Return the (X, Y) coordinate for the center point of the cell that contains the specified text.  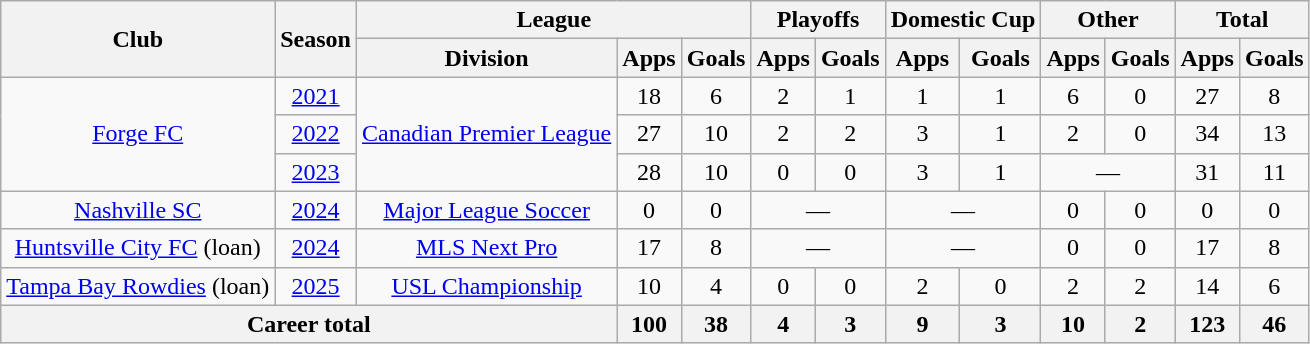
Playoffs (818, 20)
2022 (316, 134)
18 (649, 96)
MLS Next Pro (486, 248)
Canadian Premier League (486, 134)
League (553, 20)
2025 (316, 286)
Tampa Bay Rowdies (loan) (138, 286)
9 (922, 324)
14 (1207, 286)
100 (649, 324)
13 (1274, 134)
Other (1108, 20)
Major League Soccer (486, 210)
Club (138, 39)
46 (1274, 324)
2021 (316, 96)
28 (649, 172)
Domestic Cup (963, 20)
Season (316, 39)
Division (486, 58)
34 (1207, 134)
Career total (309, 324)
2023 (316, 172)
USL Championship (486, 286)
Total (1242, 20)
11 (1274, 172)
Huntsville City FC (loan) (138, 248)
Nashville SC (138, 210)
Forge FC (138, 134)
123 (1207, 324)
38 (716, 324)
31 (1207, 172)
